From the cell containing the given text, extract its center point as [X, Y] coordinate. 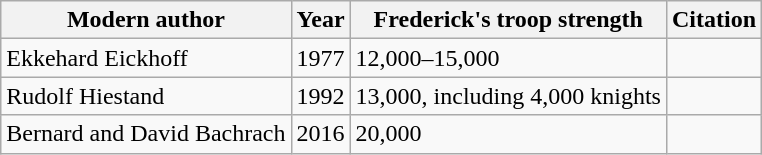
Citation [714, 20]
20,000 [508, 134]
Rudolf Hiestand [146, 96]
Year [320, 20]
2016 [320, 134]
1977 [320, 58]
1992 [320, 96]
12,000–15,000 [508, 58]
13,000, including 4,000 knights [508, 96]
Bernard and David Bachrach [146, 134]
Ekkehard Eickhoff [146, 58]
Modern author [146, 20]
Frederick's troop strength [508, 20]
